Pinpoint the cell where the given text exists, returning its [x, y] midpoint coordinate. 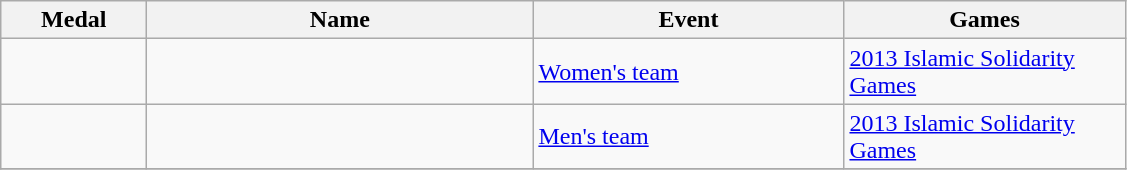
Medal [74, 20]
Games [984, 20]
Men's team [688, 136]
Name [340, 20]
Event [688, 20]
Women's team [688, 72]
